Output the (x, y) coordinate of the center of the cell containing the given text.  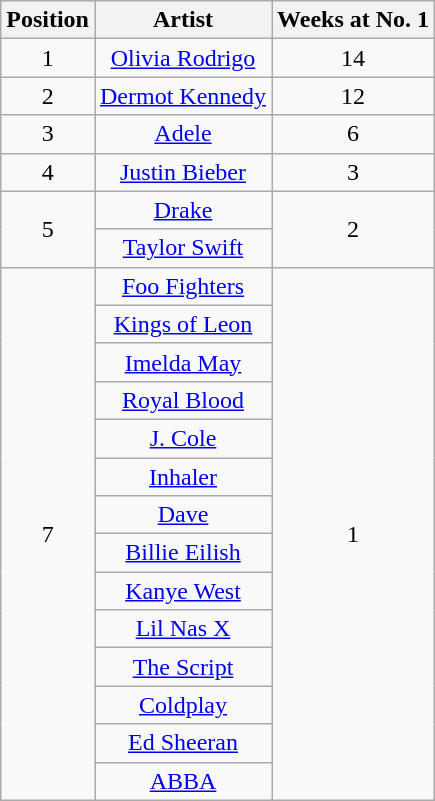
Coldplay (182, 705)
ABBA (182, 781)
Kings of Leon (182, 324)
4 (48, 172)
6 (354, 134)
12 (354, 96)
5 (48, 229)
Olivia Rodrigo (182, 58)
The Script (182, 667)
Dermot Kennedy (182, 96)
Weeks at No. 1 (354, 20)
Position (48, 20)
Lil Nas X (182, 629)
Taylor Swift (182, 248)
Ed Sheeran (182, 743)
Dave (182, 515)
Imelda May (182, 362)
7 (48, 534)
Foo Fighters (182, 286)
Artist (182, 20)
14 (354, 58)
Billie Eilish (182, 553)
Royal Blood (182, 400)
Drake (182, 210)
Justin Bieber (182, 172)
Adele (182, 134)
Inhaler (182, 477)
Kanye West (182, 591)
J. Cole (182, 438)
